From the cell containing the given text, extract its center point as [X, Y] coordinate. 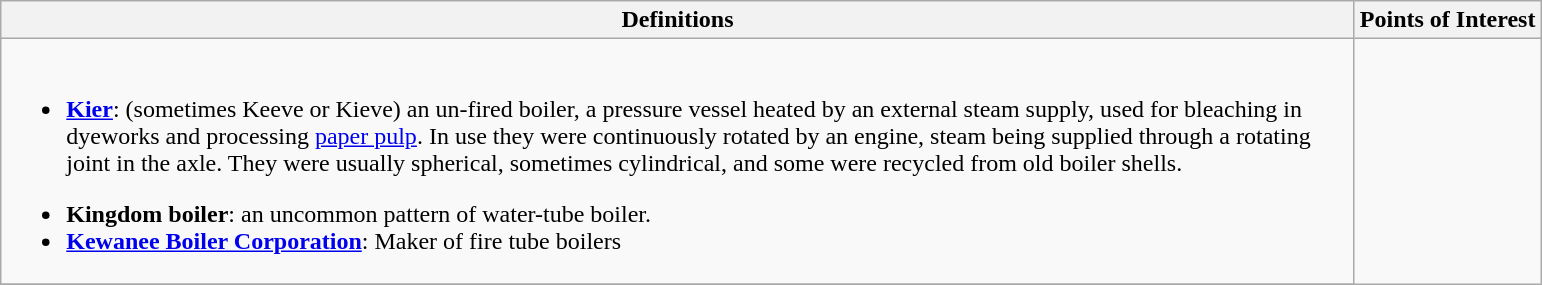
Points of Interest [1448, 20]
Definitions [678, 20]
